Pinpoint the cell where the given text exists, returning its [x, y] midpoint coordinate. 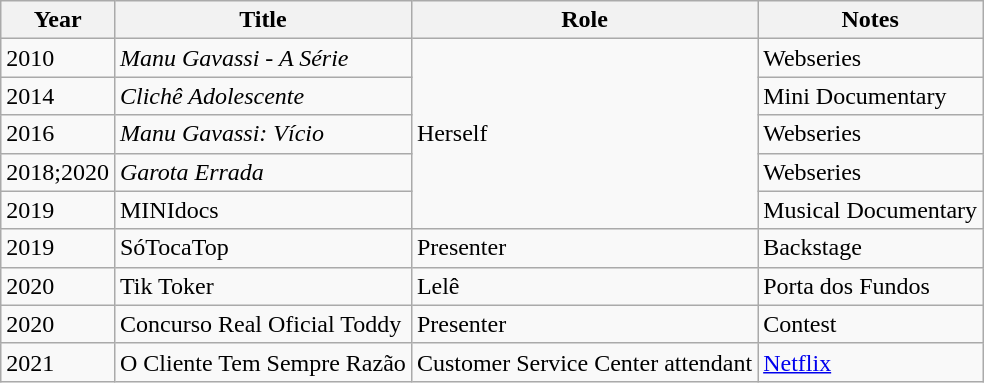
2010 [58, 58]
2021 [58, 362]
Mini Documentary [870, 96]
Porta dos Fundos [870, 286]
MINIdocs [262, 210]
Manu Gavassi - A Série [262, 58]
Netflix [870, 362]
SóTocaTop [262, 248]
O Cliente Tem Sempre Razão [262, 362]
Customer Service Center attendant [584, 362]
Concurso Real Oficial Toddy [262, 324]
Musical Documentary [870, 210]
Role [584, 20]
Clichê Adolescente [262, 96]
Garota Errada [262, 172]
2018;2020 [58, 172]
Notes [870, 20]
Contest [870, 324]
Title [262, 20]
Manu Gavassi: Vício [262, 134]
2016 [58, 134]
2014 [58, 96]
Lelê [584, 286]
Tik Toker [262, 286]
Year [58, 20]
Backstage [870, 248]
Herself [584, 134]
